Return (X, Y) of the center of cell containing provided text 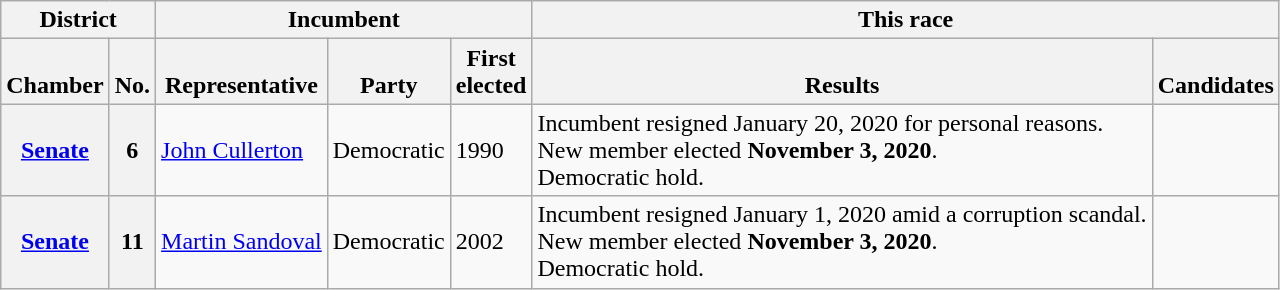
No. (132, 72)
Incumbent resigned January 1, 2020 amid a corruption scandal.New member elected November 3, 2020.Democratic hold. (842, 242)
2002 (491, 242)
Martin Sandoval (242, 242)
6 (132, 150)
Results (842, 72)
John Cullerton (242, 150)
Firstelected (491, 72)
District (78, 20)
Candidates (1216, 72)
This race (906, 20)
Incumbent (344, 20)
Chamber (55, 72)
Representative (242, 72)
Party (388, 72)
Incumbent resigned January 20, 2020 for personal reasons.New member elected November 3, 2020.Democratic hold. (842, 150)
11 (132, 242)
1990 (491, 150)
